Scan for the cell matching the given text and deliver its (x, y) coordinate at center. 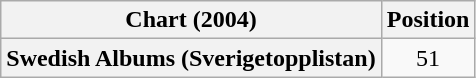
Swedish Albums (Sverigetopplistan) (191, 58)
51 (428, 58)
Chart (2004) (191, 20)
Position (428, 20)
